Scan for the cell matching the given text and deliver its (X, Y) coordinate at center. 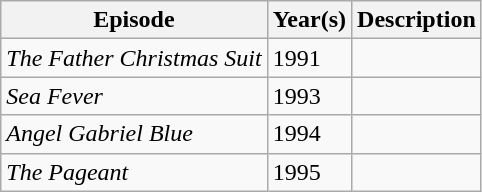
The Pageant (134, 172)
Description (417, 20)
Sea Fever (134, 96)
Angel Gabriel Blue (134, 134)
Episode (134, 20)
Year(s) (309, 20)
1994 (309, 134)
1993 (309, 96)
1991 (309, 58)
1995 (309, 172)
The Father Christmas Suit (134, 58)
